Locate the cell with the specified text and output its [x, y] center coordinate. 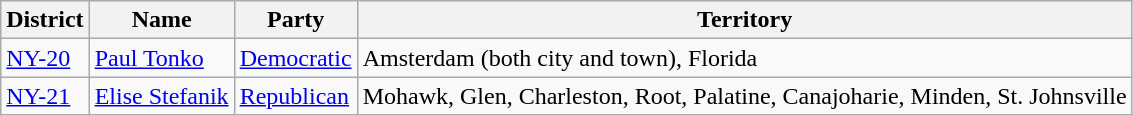
District [45, 20]
Democratic [296, 58]
NY-20 [45, 58]
Party [296, 20]
NY-21 [45, 96]
Amsterdam (both city and town), Florida [744, 58]
Name [162, 20]
Territory [744, 20]
Paul Tonko [162, 58]
Republican [296, 96]
Elise Stefanik [162, 96]
Mohawk, Glen, Charleston, Root, Palatine, Canajoharie, Minden, St. Johnsville [744, 96]
